Detect which cell encompasses the target text, then output its [X, Y] center coordinate. 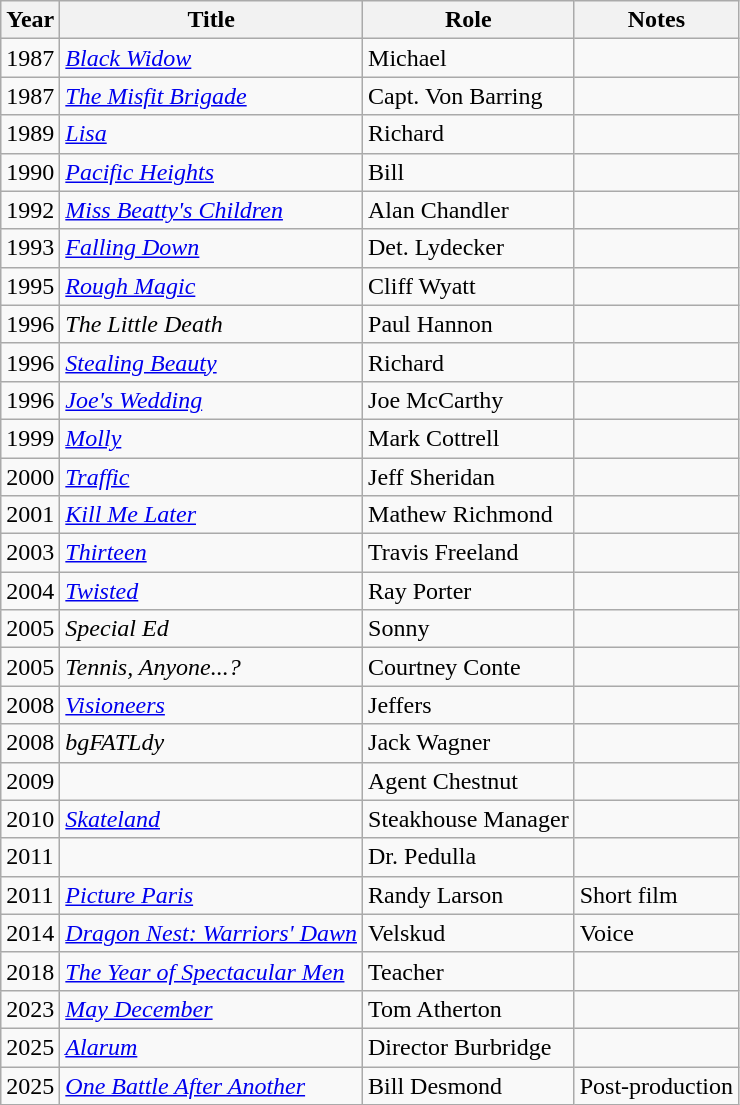
Joe's Wedding [212, 400]
Ray Porter [469, 591]
Twisted [212, 591]
Role [469, 20]
Title [212, 20]
Year [30, 20]
bgFATLdy [212, 743]
One Battle After Another [212, 1085]
Falling Down [212, 248]
Special Ed [212, 629]
Miss Beatty's Children [212, 210]
Post-production [656, 1085]
2014 [30, 933]
Agent Chestnut [469, 781]
Det. Lydecker [469, 248]
Black Widow [212, 58]
Capt. Von Barring [469, 96]
Travis Freeland [469, 553]
2010 [30, 819]
Jeffers [469, 705]
1989 [30, 134]
Sonny [469, 629]
2018 [30, 971]
Jack Wagner [469, 743]
Bill [469, 172]
Courtney Conte [469, 667]
1995 [30, 286]
Jeff Sheridan [469, 477]
Dragon Nest: Warriors' Dawn [212, 933]
Voice [656, 933]
May December [212, 1009]
The Little Death [212, 324]
Lisa [212, 134]
Bill Desmond [469, 1085]
Short film [656, 895]
Cliff Wyatt [469, 286]
Director Burbridge [469, 1047]
Visioneers [212, 705]
Skateland [212, 819]
1999 [30, 438]
2004 [30, 591]
Michael [469, 58]
2003 [30, 553]
Dr. Pedulla [469, 857]
Steakhouse Manager [469, 819]
1993 [30, 248]
1992 [30, 210]
Molly [212, 438]
Mark Cottrell [469, 438]
Picture Paris [212, 895]
Tom Atherton [469, 1009]
2000 [30, 477]
1990 [30, 172]
Alan Chandler [469, 210]
Stealing Beauty [212, 362]
2009 [30, 781]
Traffic [212, 477]
Alarum [212, 1047]
Paul Hannon [469, 324]
2023 [30, 1009]
Teacher [469, 971]
Notes [656, 20]
Rough Magic [212, 286]
The Year of Spectacular Men [212, 971]
Thirteen [212, 553]
Pacific Heights [212, 172]
The Misfit Brigade [212, 96]
Tennis, Anyone...? [212, 667]
Kill Me Later [212, 515]
Joe McCarthy [469, 400]
Mathew Richmond [469, 515]
Velskud [469, 933]
2001 [30, 515]
Randy Larson [469, 895]
